Provide the (x, y) coordinate of the cell's center where the given text is located.  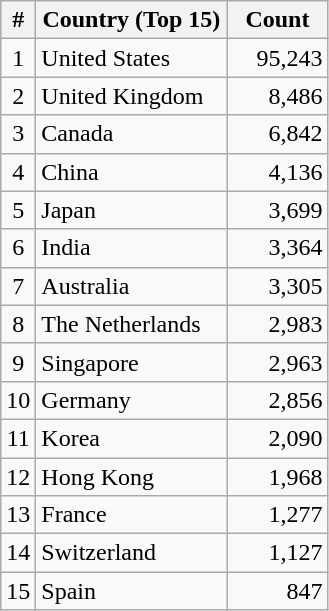
3,305 (278, 286)
Hong Kong (132, 477)
1,277 (278, 515)
2,090 (278, 438)
Spain (132, 591)
6,842 (278, 134)
Germany (132, 400)
1 (18, 58)
5 (18, 210)
1,127 (278, 553)
2,856 (278, 400)
3,699 (278, 210)
8,486 (278, 96)
95,243 (278, 58)
10 (18, 400)
France (132, 515)
Canada (132, 134)
2,963 (278, 362)
2,983 (278, 324)
9 (18, 362)
7 (18, 286)
2 (18, 96)
11 (18, 438)
India (132, 248)
12 (18, 477)
The Netherlands (132, 324)
3,364 (278, 248)
13 (18, 515)
847 (278, 591)
14 (18, 553)
Korea (132, 438)
# (18, 20)
Japan (132, 210)
6 (18, 248)
Country (Top 15) (132, 20)
Australia (132, 286)
China (132, 172)
Count (278, 20)
United Kingdom (132, 96)
Singapore (132, 362)
4,136 (278, 172)
15 (18, 591)
Switzerland (132, 553)
United States (132, 58)
3 (18, 134)
1,968 (278, 477)
4 (18, 172)
8 (18, 324)
